Locate the cell with the specified text and output its [x, y] center coordinate. 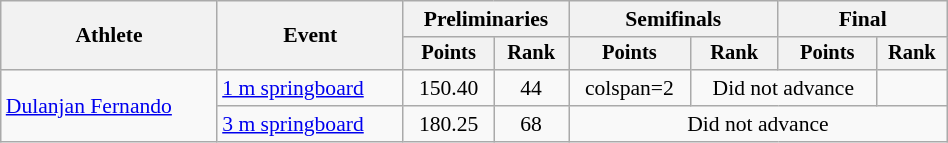
colspan=2 [630, 88]
180.25 [448, 124]
Event [310, 36]
150.40 [448, 88]
Semifinals [674, 19]
44 [532, 88]
Final [862, 19]
Preliminaries [486, 19]
1 m springboard [310, 88]
Athlete [109, 36]
68 [532, 124]
Dulanjan Fernando [109, 106]
3 m springboard [310, 124]
